Find where the given text appears and provide that cell's center as [x, y] coordinate. 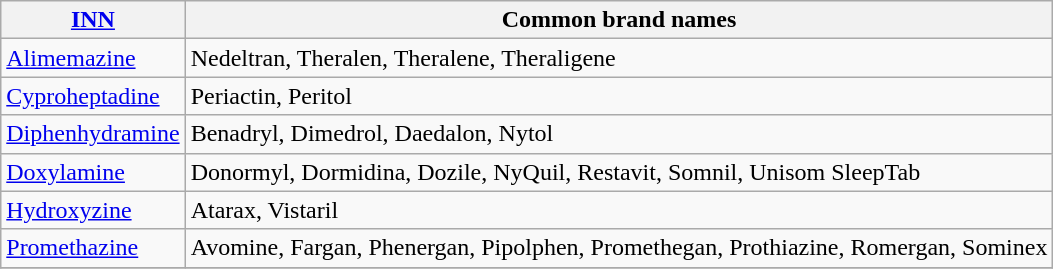
Avomine, Fargan, Phenergan, Pipolphen, Promethegan, Prothiazine, Romergan, Sominex [619, 248]
INN [93, 20]
Nedeltran, Theralen, Theralene, Theraligene [619, 58]
Donormyl, Dormidina, Dozile, NyQuil, Restavit, Somnil, Unisom SleepTab [619, 172]
Cyproheptadine [93, 96]
Common brand names [619, 20]
Diphenhydramine [93, 134]
Atarax, Vistaril [619, 210]
Alimemazine [93, 58]
Hydroxyzine [93, 210]
Promethazine [93, 248]
Doxylamine [93, 172]
Benadryl, Dimedrol, Daedalon, Nytol [619, 134]
Periactin, Peritol [619, 96]
